Locate the cell with the specified text and output its [X, Y] center coordinate. 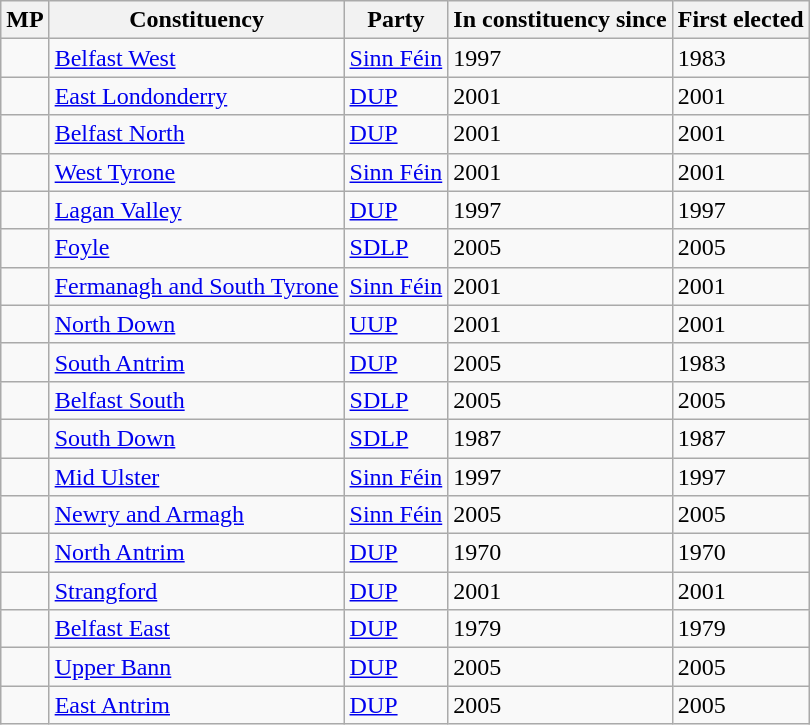
Belfast North [196, 134]
Newry and Armagh [196, 515]
First elected [740, 20]
Belfast West [196, 58]
North Down [196, 324]
Belfast East [196, 629]
In constituency since [560, 20]
Upper Bann [196, 667]
Constituency [196, 20]
East Antrim [196, 705]
Lagan Valley [196, 210]
Belfast South [196, 400]
East Londonderry [196, 96]
North Antrim [196, 553]
Strangford [196, 591]
Foyle [196, 248]
South Down [196, 438]
Party [396, 20]
Mid Ulster [196, 477]
South Antrim [196, 362]
West Tyrone [196, 172]
Fermanagh and South Tyrone [196, 286]
MP [25, 20]
UUP [396, 324]
